Locate the cell with the specified text and output its (X, Y) center coordinate. 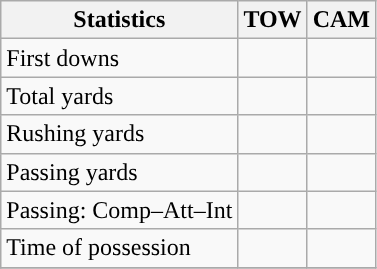
Rushing yards (120, 134)
Total yards (120, 96)
First downs (120, 58)
Statistics (120, 20)
TOW (272, 20)
Passing yards (120, 172)
Passing: Comp–Att–Int (120, 210)
CAM (341, 20)
Time of possession (120, 248)
